Find where the given text appears and provide that cell's center as [X, Y] coordinate. 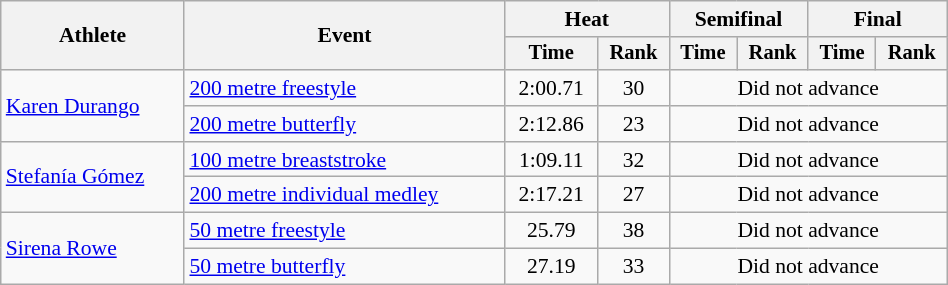
23 [634, 124]
2:17.21 [552, 195]
Stefanía Gómez [93, 178]
33 [634, 267]
200 metre individual medley [344, 195]
30 [634, 88]
Semifinal [738, 19]
200 metre freestyle [344, 88]
Karen Durango [93, 106]
Event [344, 36]
200 metre butterfly [344, 124]
1:09.11 [552, 160]
Final [878, 19]
100 metre breaststroke [344, 160]
27 [634, 195]
25.79 [552, 231]
2:12.86 [552, 124]
Heat [588, 19]
Athlete [93, 36]
32 [634, 160]
50 metre butterfly [344, 267]
Sirena Rowe [93, 248]
2:00.71 [552, 88]
27.19 [552, 267]
50 metre freestyle [344, 231]
38 [634, 231]
